From the cell containing the given text, extract its center point as [X, Y] coordinate. 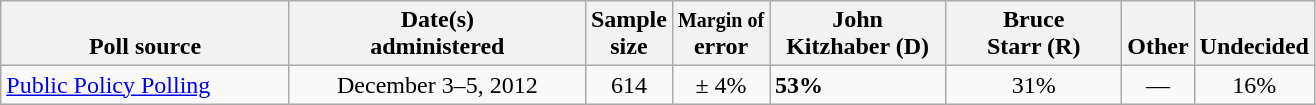
614 [628, 85]
Samplesize [628, 34]
Other [1158, 34]
Public Policy Polling [146, 85]
Margin oferror [720, 34]
Undecided [1254, 34]
Date(s)administered [437, 34]
BruceStarr (R) [1034, 34]
53% [858, 85]
Poll source [146, 34]
± 4% [720, 85]
31% [1034, 85]
JohnKitzhaber (D) [858, 34]
— [1158, 85]
December 3–5, 2012 [437, 85]
16% [1254, 85]
